Output the (x, y) coordinate of the center of the cell containing the given text.  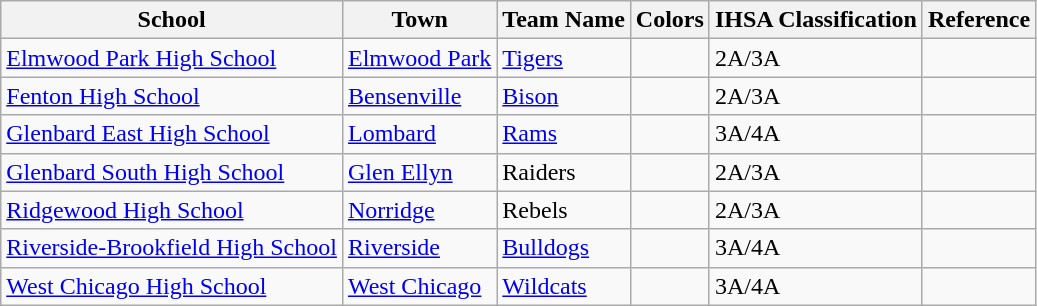
Riverside-Brookfield High School (172, 248)
Riverside (419, 248)
Glen Ellyn (419, 172)
Rams (564, 134)
Norridge (419, 210)
Ridgewood High School (172, 210)
Raiders (564, 172)
Bulldogs (564, 248)
Tigers (564, 58)
Glenbard South High School (172, 172)
West Chicago (419, 286)
Bensenville (419, 96)
West Chicago High School (172, 286)
Colors (670, 20)
Elmwood Park High School (172, 58)
Lombard (419, 134)
Bison (564, 96)
Team Name (564, 20)
Reference (978, 20)
Wildcats (564, 286)
Glenbard East High School (172, 134)
Town (419, 20)
Elmwood Park (419, 58)
IHSA Classification (816, 20)
Rebels (564, 210)
School (172, 20)
Fenton High School (172, 96)
